Find where the given text appears and provide that cell's center as [x, y] coordinate. 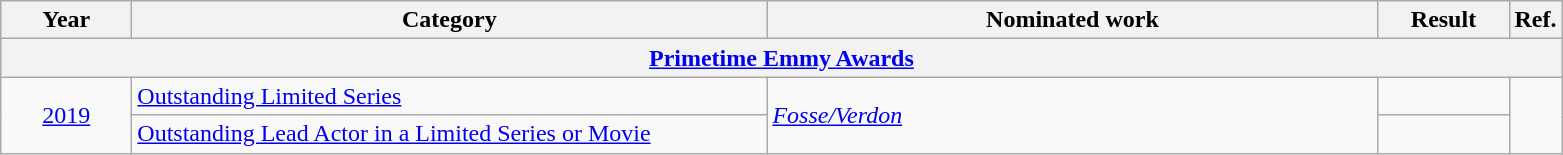
Nominated work [1072, 20]
Ref. [1536, 20]
Category [450, 20]
2019 [66, 115]
Outstanding Lead Actor in a Limited Series or Movie [450, 134]
Fosse/Verdon [1072, 115]
Year [66, 20]
Result [1444, 20]
Outstanding Limited Series [450, 96]
Primetime Emmy Awards [782, 58]
